Extract the (X, Y) coordinate from the center of the cell holding the provided text.  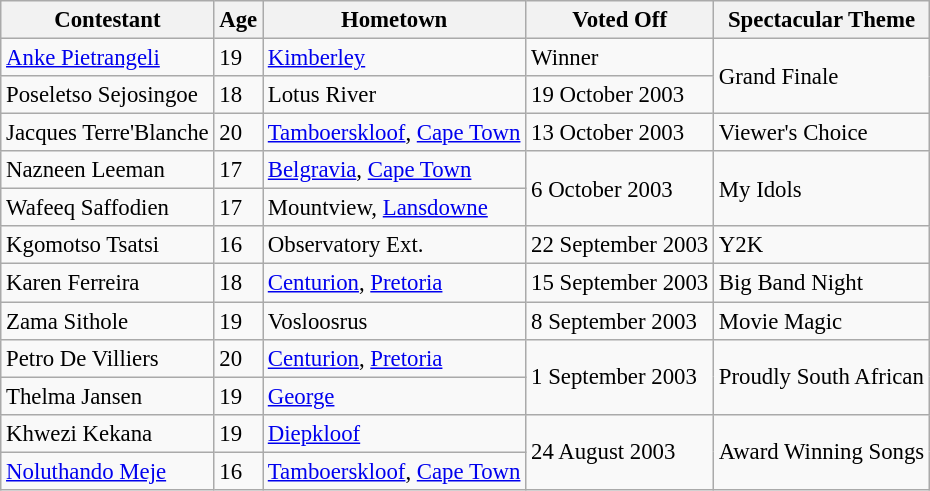
Hometown (394, 20)
1 September 2003 (620, 376)
Zama Sithole (108, 321)
Jacques Terre'Blanche (108, 133)
Age (238, 20)
Grand Finale (822, 76)
Viewer's Choice (822, 133)
22 September 2003 (620, 245)
Noluthando Meje (108, 471)
Khwezi Kekana (108, 433)
Vosloosrus (394, 321)
Poseletso Sejosingoe (108, 95)
Nazneen Leeman (108, 170)
Belgravia, Cape Town (394, 170)
19 October 2003 (620, 95)
Diepkloof (394, 433)
Winner (620, 58)
Big Band Night (822, 283)
Lotus River (394, 95)
Proudly South African (822, 376)
Kimberley (394, 58)
Contestant (108, 20)
Petro De Villiers (108, 358)
6 October 2003 (620, 188)
24 August 2003 (620, 452)
13 October 2003 (620, 133)
Voted Off (620, 20)
15 September 2003 (620, 283)
Mountview, Lansdowne (394, 208)
Anke Pietrangeli (108, 58)
Thelma Jansen (108, 396)
Award Winning Songs (822, 452)
George (394, 396)
Karen Ferreira (108, 283)
Spectacular Theme (822, 20)
Y2K (822, 245)
Observatory Ext. (394, 245)
Kgomotso Tsatsi (108, 245)
Wafeeq Saffodien (108, 208)
My Idols (822, 188)
Movie Magic (822, 321)
8 September 2003 (620, 321)
